Find where the given text appears and provide that cell's center as [x, y] coordinate. 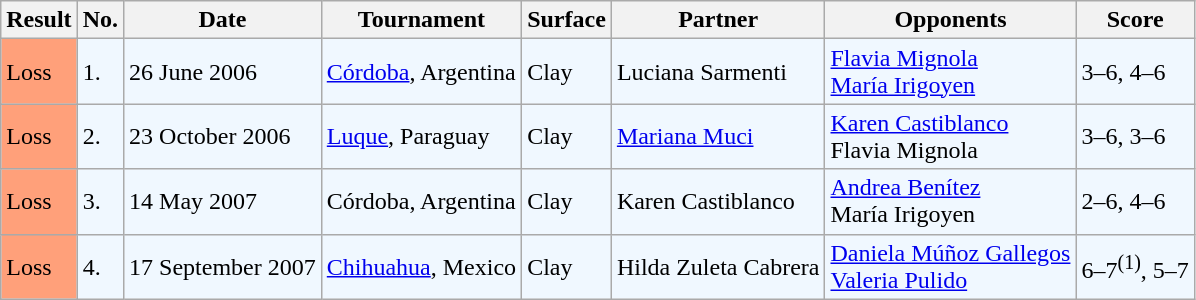
2. [100, 136]
Luque, Paraguay [421, 136]
3–6, 3–6 [1135, 136]
Surface [567, 20]
Karen Castiblanco [718, 202]
14 May 2007 [223, 202]
2–6, 4–6 [1135, 202]
17 September 2007 [223, 266]
Daniela Múñoz Gallegos Valeria Pulido [950, 266]
Result [39, 20]
Opponents [950, 20]
No. [100, 20]
Date [223, 20]
Flavia Mignola María Irigoyen [950, 72]
3. [100, 202]
4. [100, 266]
Andrea Benítez María Irigoyen [950, 202]
23 October 2006 [223, 136]
Score [1135, 20]
Chihuahua, Mexico [421, 266]
1. [100, 72]
Luciana Sarmenti [718, 72]
Mariana Muci [718, 136]
Partner [718, 20]
Tournament [421, 20]
Karen Castiblanco Flavia Mignola [950, 136]
26 June 2006 [223, 72]
3–6, 4–6 [1135, 72]
6–7(1), 5–7 [1135, 266]
Hilda Zuleta Cabrera [718, 266]
